Locate the cell with the specified text and output its (x, y) center coordinate. 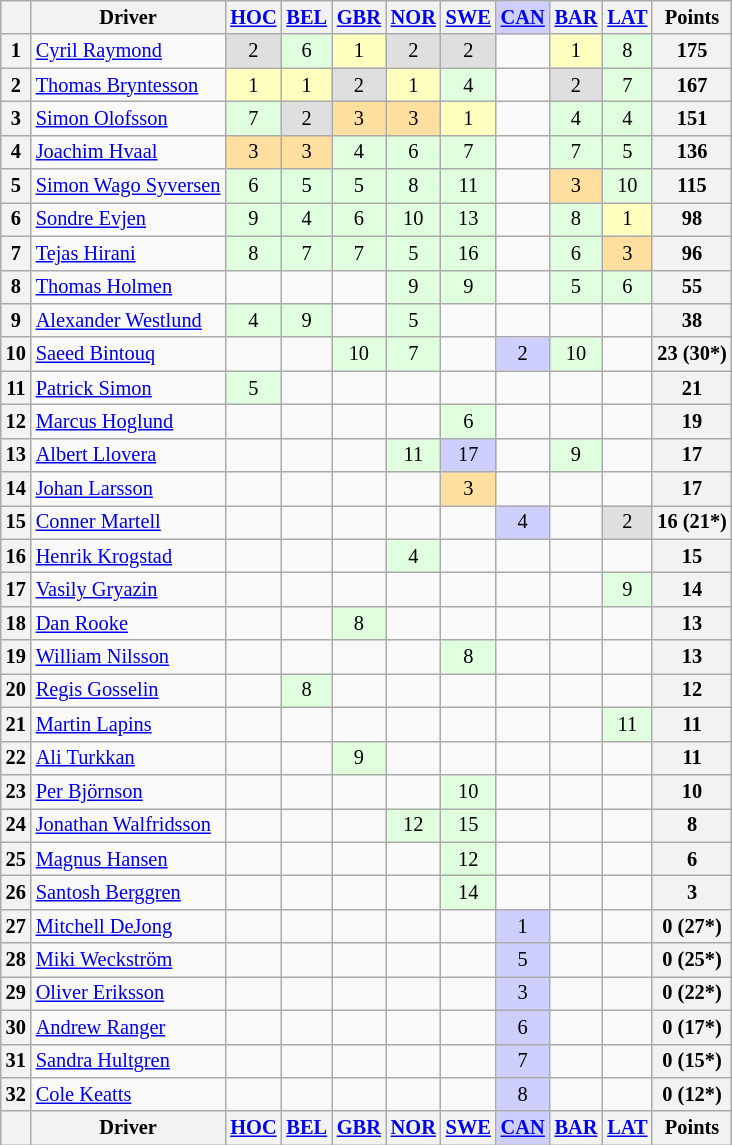
16 (21*) (692, 522)
Marcus Hoglund (128, 421)
Saeed Bintouq (128, 354)
Simon Olofsson (128, 118)
26 (16, 892)
Johan Larsson (128, 489)
Alexander Westlund (128, 320)
Albert Llovera (128, 455)
96 (692, 253)
Andrew Ranger (128, 1027)
Tejas Hirani (128, 253)
Santosh Berggren (128, 892)
98 (692, 219)
151 (692, 118)
31 (16, 1061)
18 (16, 623)
Miki Weckström (128, 960)
Simon Wago Syversen (128, 186)
20 (16, 690)
27 (16, 926)
38 (692, 320)
Cole Keatts (128, 1094)
55 (692, 287)
28 (16, 960)
Thomas Holmen (128, 287)
Cyril Raymond (128, 51)
0 (12*) (692, 1094)
Jonathan Walfridsson (128, 825)
29 (16, 993)
Patrick Simon (128, 388)
William Nilsson (128, 657)
Conner Martell (128, 522)
32 (16, 1094)
Sondre Evjen (128, 219)
Dan Rooke (128, 623)
Thomas Bryntesson (128, 85)
0 (22*) (692, 993)
24 (16, 825)
175 (692, 51)
Mitchell DeJong (128, 926)
167 (692, 85)
Vasily Gryazin (128, 589)
Sandra Hultgren (128, 1061)
25 (16, 859)
23 (16, 791)
136 (692, 152)
0 (17*) (692, 1027)
Ali Turkkan (128, 758)
0 (27*) (692, 926)
0 (15*) (692, 1061)
22 (16, 758)
Oliver Eriksson (128, 993)
Regis Gosselin (128, 690)
23 (30*) (692, 354)
115 (692, 186)
Per Björnson (128, 791)
Henrik Krogstad (128, 556)
Joachim Hvaal (128, 152)
Martin Lapins (128, 724)
Magnus Hansen (128, 859)
0 (25*) (692, 960)
30 (16, 1027)
